From the cell containing the given text, extract its center point as (x, y) coordinate. 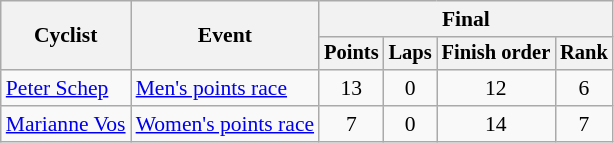
Peter Schep (66, 88)
Points (351, 54)
6 (584, 88)
Men's points race (226, 88)
Rank (584, 54)
Women's points race (226, 124)
Finish order (496, 54)
14 (496, 124)
Marianne Vos (66, 124)
Laps (410, 54)
Event (226, 36)
Cyclist (66, 36)
Final (466, 19)
13 (351, 88)
12 (496, 88)
